Search for the cell housing the specified text and yield its [X, Y] center coordinate. 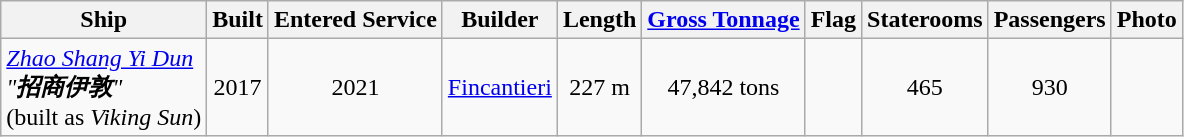
Flag [833, 20]
Builder [500, 20]
Zhao Shang Yi Dun "招商伊敦"(built as Viking Sun) [104, 88]
Gross Tonnage [724, 20]
Photo [1146, 20]
227 m [599, 88]
2017 [238, 88]
465 [926, 88]
Length [599, 20]
Built [238, 20]
Ship [104, 20]
Entered Service [355, 20]
Fincantieri [500, 88]
930 [1050, 88]
Passengers [1050, 20]
47,842 tons [724, 88]
Staterooms [926, 20]
2021 [355, 88]
